Output the (x, y) coordinate of the center of the cell containing the given text.  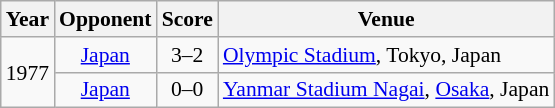
1977 (28, 72)
0–0 (188, 90)
Opponent (106, 19)
Yanmar Stadium Nagai, Osaka, Japan (386, 90)
Venue (386, 19)
Olympic Stadium, Tokyo, Japan (386, 55)
3–2 (188, 55)
Score (188, 19)
Year (28, 19)
